Identify which cell holds the provided text, then report its [x, y] central coordinate. 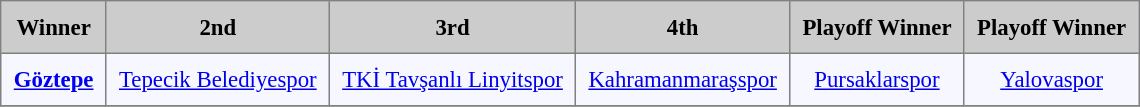
Pursaklarspor [878, 79]
3rd [452, 27]
Yalovaspor [1052, 79]
Kahramanmaraşspor [683, 79]
4th [683, 27]
Winner [54, 27]
Tepecik Belediyespor [218, 79]
2nd [218, 27]
TKİ Tavşanlı Linyitspor [452, 79]
Göztepe [54, 79]
